For the text-containing cell, return its midpoint in [X, Y] coordinate format. 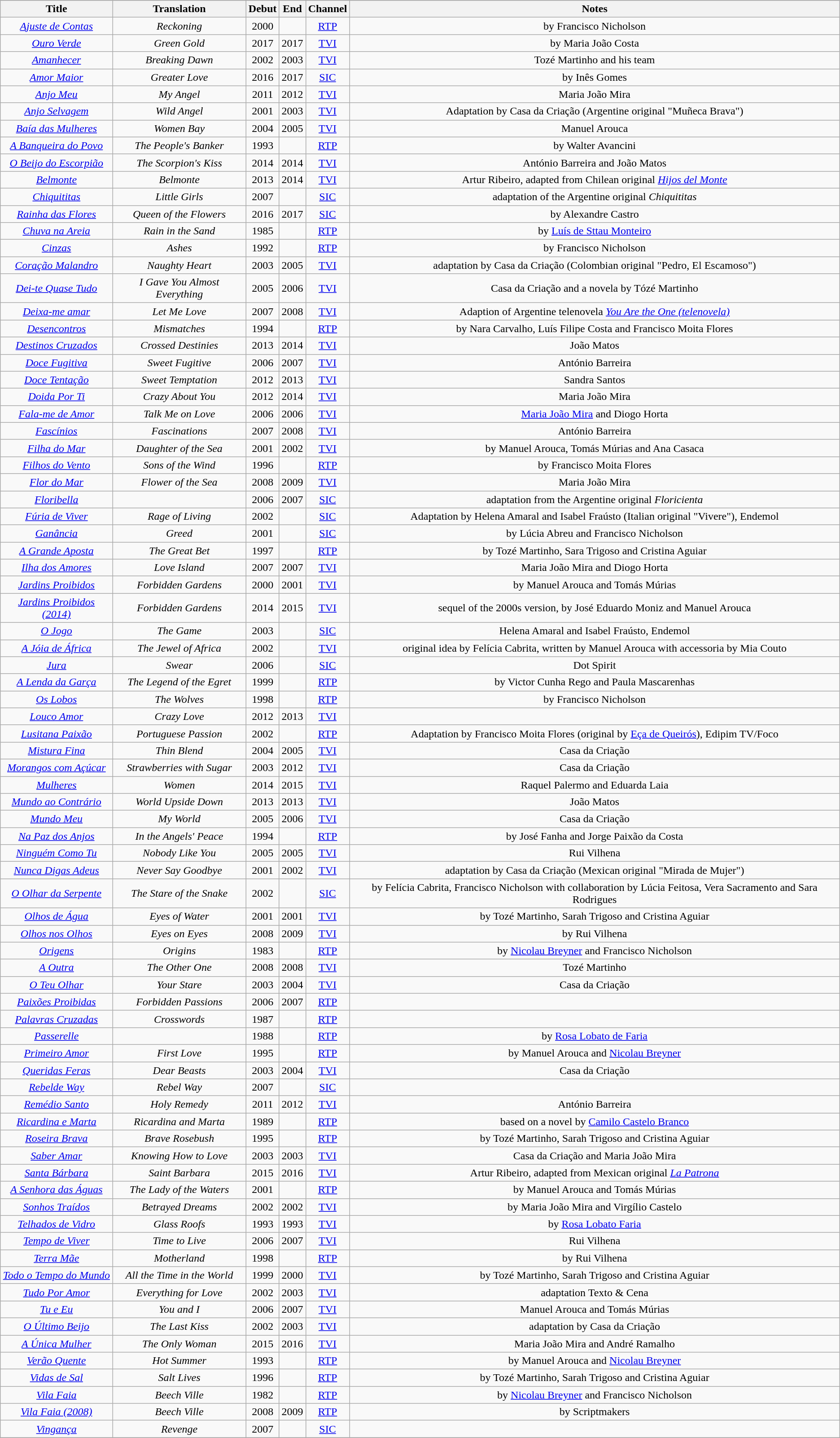
Jardins Proibidos (2014) [57, 608]
Tempo de Viver [57, 1241]
Channel [328, 9]
Dear Beasts [179, 1070]
Crazy About You [179, 397]
Betrayed Dreams [179, 1207]
Flower of the Sea [179, 482]
Green Gold [179, 43]
Helena Amaral and Isabel Fraústo, Endemol [595, 631]
Louco Amor [57, 716]
A Outra [57, 968]
Manuel Arouca [595, 128]
Telhados de Vidro [57, 1224]
by Nara Carvalho, Luís Filipe Costa and Francisco Moita Flores [595, 329]
Amanhecer [57, 60]
Ricardina and Marta [179, 1122]
Anjo Selvagem [57, 111]
Paixões Proibidas [57, 1002]
The Wolves [179, 699]
1989 [262, 1122]
Little Girls [179, 197]
Naughty Heart [179, 265]
Casa da Criação and Maria João Mira [595, 1156]
Ganância [57, 534]
Greater Love [179, 77]
Mistura Fina [57, 750]
Forbidden Passions [179, 1002]
Na Paz dos Anjos [57, 836]
Let Me Love [179, 311]
Rage of Living [179, 517]
Doida Por Ti [57, 397]
A Senhora das Águas [57, 1190]
Mundo Meu [57, 819]
Sweet Temptation [179, 380]
Roseira Brava [57, 1139]
Adaption of Argentine telenovela You Are the One (telenovela) [595, 311]
Fala-me de Amor [57, 414]
Love Island [179, 568]
Motherland [179, 1258]
A Lenda da Garça [57, 682]
The Game [179, 631]
Deixa-me amar [57, 311]
Adaptation by Casa da Criação (Argentine original "Muñeca Brava") [595, 111]
Tu e Eu [57, 1309]
Dot Spirit [595, 665]
Olhos de Água [57, 916]
António Barreira and João Matos [595, 162]
Crosswords [179, 1019]
Saint Barbara [179, 1173]
O Teu Olhar [57, 985]
The Only Woman [179, 1343]
1985 [262, 231]
Knowing How to Love [179, 1156]
Jura [57, 665]
Todo o Tempo do Mundo [57, 1275]
Queen of the Flowers [179, 214]
Sonhos Traídos [57, 1207]
Sandra Santos [595, 380]
Palavras Cruzadas [57, 1019]
Maria João Mira and André Ramalho [595, 1343]
Fúria de Viver [57, 517]
Primeiro Amor [57, 1053]
O Beijo do Escorpião [57, 162]
Tozé Martinho and his team [595, 60]
adaptation Texto & Cena [595, 1292]
Notes [595, 9]
O Jogo [57, 631]
by Walter Avancini [595, 145]
Mundo ao Contrário [57, 802]
Remédio Santo [57, 1105]
Ilha dos Amores [57, 568]
Greed [179, 534]
Wild Angel [179, 111]
adaptation by Casa da Criação [595, 1326]
Raquel Palermo and Eduarda Laia [595, 785]
Origens [57, 951]
Glass Roofs [179, 1224]
Vila Faia [57, 1395]
In the Angels' Peace [179, 836]
1988 [262, 1036]
O Olhar da Serpente [57, 893]
A Grande Aposta [57, 551]
Tozé Martinho [595, 968]
adaptation by Casa da Criação (Colombian original "Pedro, El Escamoso") [595, 265]
1982 [262, 1395]
by Alexandre Castro [595, 214]
Hot Summer [179, 1361]
Your Stare [179, 985]
Terra Mãe [57, 1258]
by Rosa Lobato de Faria [595, 1036]
You and I [179, 1309]
adaptation from the Argentine original Floricienta [595, 500]
Morangos com Açúcar [57, 767]
1983 [262, 951]
Doce Fugitiva [57, 363]
by Tozé Martinho, Sara Trigoso and Cristina Aguiar [595, 551]
Queridas Feras [57, 1070]
Baía das Mulheres [57, 128]
O Último Beijo [57, 1326]
Adaptation by Helena Amaral and Isabel Fraústo (Italian original "Vivere"), Endemol [595, 517]
Debut [262, 9]
My World [179, 819]
Crazy Love [179, 716]
Everything for Love [179, 1292]
Portuguese Passion [179, 733]
Women Bay [179, 128]
original idea by Felícia Cabrita, written by Manuel Arouca with accessoria by Mia Couto [595, 648]
The Stare of the Snake [179, 893]
Daughter of the Sea [179, 448]
Nunca Digas Adeus [57, 870]
Thin Blend [179, 750]
by José Fanha and Jorge Paixão da Costa [595, 836]
Swear [179, 665]
All the Time in the World [179, 1275]
Ricardina e Marta [57, 1122]
1987 [262, 1019]
adaptation of the Argentine original Chiquititas [595, 197]
by Francisco Moita Flores [595, 465]
Title [57, 9]
Vingança [57, 1429]
by Felícia Cabrita, Francisco Nicholson with collaboration by Lúcia Feitosa, Vera Sacramento and Sara Rodrigues [595, 893]
Olhos nos Olhos [57, 934]
Dei-te Quase Tudo [57, 288]
Amor Maior [57, 77]
by Scriptmakers [595, 1412]
A Jóia de África [57, 648]
Filha do Mar [57, 448]
Os Lobos [57, 699]
Nobody Like You [179, 853]
Women [179, 785]
by Maria João Mira and Virgílio Castelo [595, 1207]
sequel of the 2000s version, by José Eduardo Moniz and Manuel Arouca [595, 608]
1992 [262, 248]
End [293, 9]
The Last Kiss [179, 1326]
by Maria João Costa [595, 43]
Anjo Meu [57, 94]
Salt Lives [179, 1378]
Ajuste de Contas [57, 26]
The Other One [179, 968]
Translation [179, 9]
Mulheres [57, 785]
Sweet Fugitive [179, 363]
First Love [179, 1053]
Casa da Criação and a novela by Tózé Martinho [595, 288]
Fascínios [57, 431]
Santa Bárbara [57, 1173]
Ninguém Como Tu [57, 853]
Rain in the Sand [179, 231]
Never Say Goodbye [179, 870]
Passerelle [57, 1036]
Holy Remedy [179, 1105]
My Angel [179, 94]
Doce Tentação [57, 380]
Eyes on Eyes [179, 934]
Ashes [179, 248]
The Scorpion's Kiss [179, 162]
Fascinations [179, 431]
Sons of the Wind [179, 465]
Reckoning [179, 26]
based on a novel by Camilo Castelo Branco [595, 1122]
by Inês Gomes [595, 77]
Filhos do Vento [57, 465]
Destinos Cruzados [57, 346]
Brave Rosebush [179, 1139]
Ouro Verde [57, 43]
Vidas de Sal [57, 1378]
Mismatches [179, 329]
Chuva na Areia [57, 231]
Lusitana Paixão [57, 733]
Rebelde Way [57, 1087]
1997 [262, 551]
Time to Live [179, 1241]
Adaptation by Francisco Moita Flores (original by Eça de Queirós), Edipim TV/Foco [595, 733]
Origins [179, 951]
Talk Me on Love [179, 414]
Breaking Dawn [179, 60]
by Manuel Arouca, Tomás Múrias and Ana Casaca [595, 448]
Flor do Mar [57, 482]
Desencontros [57, 329]
Cinzas [57, 248]
Manuel Arouca and Tomás Múrias [595, 1309]
Coração Malandro [57, 265]
Vila Faia (2008) [57, 1412]
Strawberries with Sugar [179, 767]
The Lady of the Waters [179, 1190]
A Única Mulher [57, 1343]
Jardins Proibidos [57, 585]
Revenge [179, 1429]
Chiquititas [57, 197]
Tudo Por Amor [57, 1292]
Floribella [57, 500]
Artur Ribeiro, adapted from Chilean original Hijos del Monte [595, 180]
The Legend of the Egret [179, 682]
The Jewel of Africa [179, 648]
Artur Ribeiro, adapted from Mexican original La Patrona [595, 1173]
Crossed Destinies [179, 346]
Rainha das Flores [57, 214]
adaptation by Casa da Criação (Mexican original "Mirada de Mujer") [595, 870]
Rebel Way [179, 1087]
Saber Amar [57, 1156]
The People's Banker [179, 145]
by Rosa Lobato Faria [595, 1224]
The Great Bet [179, 551]
by Lúcia Abreu and Francisco Nicholson [595, 534]
by Luís de Sttau Monteiro [595, 231]
by Victor Cunha Rego and Paula Mascarenhas [595, 682]
I Gave You Almost Everything [179, 288]
A Banqueira do Povo [57, 145]
World Upside Down [179, 802]
Verão Quente [57, 1361]
Eyes of Water [179, 916]
